Search for the cell housing the specified text and yield its (x, y) center coordinate. 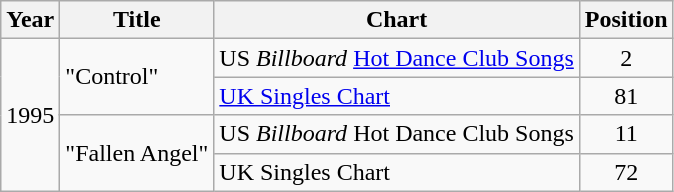
"Fallen Angel" (137, 153)
Title (137, 20)
72 (626, 172)
2 (626, 58)
"Control" (137, 77)
Chart (397, 20)
Year (30, 20)
81 (626, 96)
Position (626, 20)
11 (626, 134)
1995 (30, 115)
